Identify which cell holds the provided text, then report its (x, y) central coordinate. 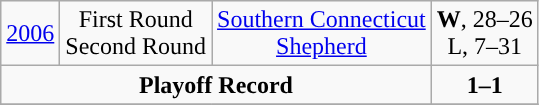
First RoundSecond Round (136, 34)
Playoff Record (216, 85)
W, 28–26L, 7–31 (484, 34)
Southern ConnecticutShepherd (322, 34)
1–1 (484, 85)
2006 (30, 34)
